Identify which cell holds the provided text, then report its (x, y) central coordinate. 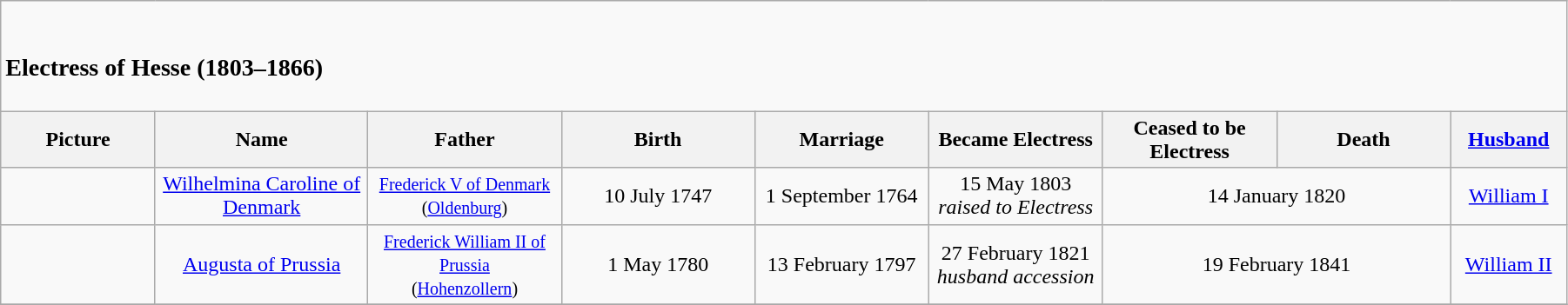
13 February 1797 (841, 264)
Augusta of Prussia (261, 264)
Ceased to be Electress (1189, 139)
Name (261, 139)
William I (1509, 196)
Frederick V of Denmark(Oldenburg) (465, 196)
Death (1364, 139)
10 July 1747 (658, 196)
19 February 1841 (1277, 264)
1 September 1764 (841, 196)
Wilhelmina Caroline of Denmark (261, 196)
1 May 1780 (658, 264)
Husband (1509, 139)
Electress of Hesse (1803–1866) (784, 56)
Picture (78, 139)
27 February 1821husband accession (1015, 264)
15 May 1803raised to Electress (1015, 196)
Father (465, 139)
William II (1509, 264)
Frederick William II of Prussia(Hohenzollern) (465, 264)
Became Electress (1015, 139)
Birth (658, 139)
Marriage (841, 139)
14 January 1820 (1277, 196)
